Capture the cell that displays the provided text and extract its [x, y] central coordinate. 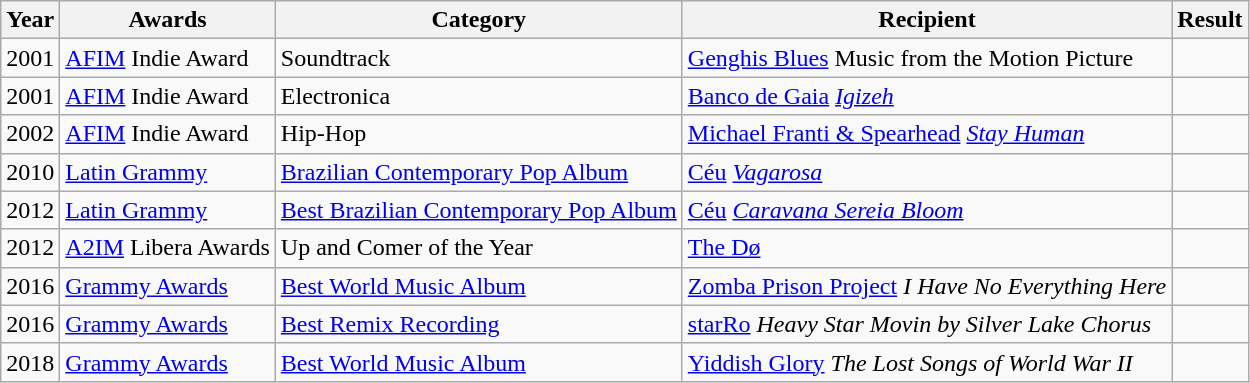
Soundtrack [478, 58]
Up and Comer of the Year [478, 248]
Awards [168, 20]
starRo Heavy Star Movin by Silver Lake Chorus [926, 324]
2002 [30, 134]
2018 [30, 362]
Year [30, 20]
Recipient [926, 20]
A2IM Libera Awards [168, 248]
Michael Franti & Spearhead Stay Human [926, 134]
Genghis Blues Music from the Motion Picture [926, 58]
Zomba Prison Project I Have No Everything Here [926, 286]
Electronica [478, 96]
Hip-Hop [478, 134]
Result [1210, 20]
Yiddish Glory The Lost Songs of World War II [926, 362]
Banco de Gaia Igizeh [926, 96]
Céu Caravana Sereia Bloom [926, 210]
Category [478, 20]
Brazilian Contemporary Pop Album [478, 172]
Best Brazilian Contemporary Pop Album [478, 210]
The Dø [926, 248]
2010 [30, 172]
Best Remix Recording [478, 324]
Céu Vagarosa [926, 172]
